Return [x, y] of the center of cell containing provided text 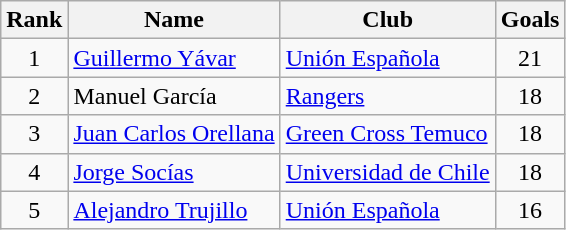
Guillermo Yávar [174, 58]
16 [530, 210]
2 [34, 96]
Rank [34, 20]
Alejandro Trujillo [174, 210]
Goals [530, 20]
Rangers [388, 96]
Manuel García [174, 96]
Jorge Socías [174, 172]
Juan Carlos Orellana [174, 134]
Name [174, 20]
Green Cross Temuco [388, 134]
1 [34, 58]
5 [34, 210]
Universidad de Chile [388, 172]
3 [34, 134]
4 [34, 172]
Club [388, 20]
21 [530, 58]
